Detect which cell encompasses the target text, then output its (x, y) center coordinate. 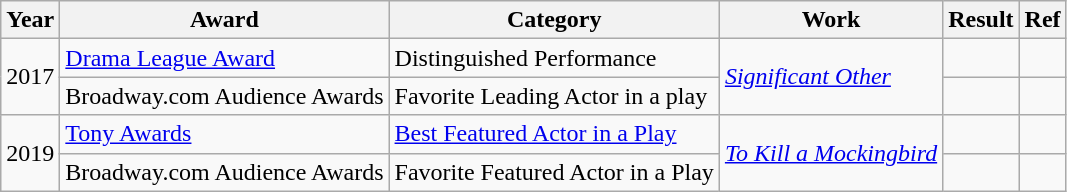
Distinguished Performance (554, 58)
Result (981, 20)
Significant Other (830, 77)
To Kill a Mockingbird (830, 153)
Favorite Leading Actor in a play (554, 96)
Best Featured Actor in a Play (554, 134)
2019 (30, 153)
Ref (1042, 20)
Favorite Featured Actor in a Play (554, 172)
Award (224, 20)
Year (30, 20)
Work (830, 20)
Drama League Award (224, 58)
Tony Awards (224, 134)
2017 (30, 77)
Category (554, 20)
